Detect which cell encompasses the target text, then output its [x, y] center coordinate. 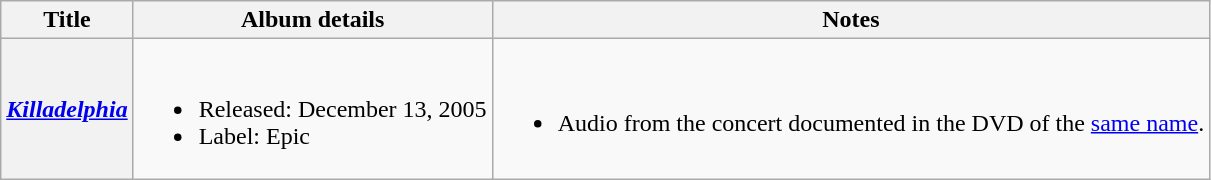
Title [67, 20]
Album details [312, 20]
Killadelphia [67, 109]
Audio from the concert documented in the DVD of the same name. [851, 109]
Released: December 13, 2005Label: Epic [312, 109]
Notes [851, 20]
